Scan for the cell matching the given text and deliver its (x, y) coordinate at center. 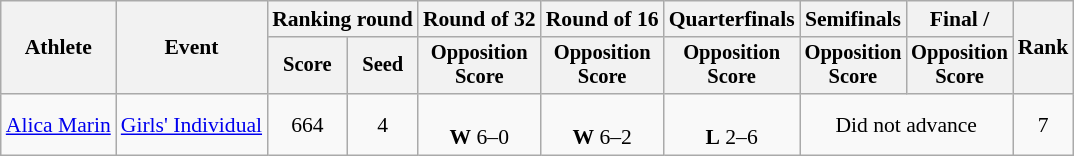
W 6–0 (480, 124)
Alica Marin (58, 124)
Score (308, 66)
Round of 16 (602, 19)
Round of 32 (480, 19)
Girls' Individual (192, 124)
Did not advance (906, 124)
664 (308, 124)
W 6–2 (602, 124)
Seed (383, 66)
Athlete (58, 48)
Final / (960, 19)
Semifinals (854, 19)
Quarterfinals (732, 19)
7 (1044, 124)
Rank (1044, 48)
L 2–6 (732, 124)
Ranking round (342, 19)
4 (383, 124)
Event (192, 48)
